Capture the cell that displays the provided text and extract its [x, y] central coordinate. 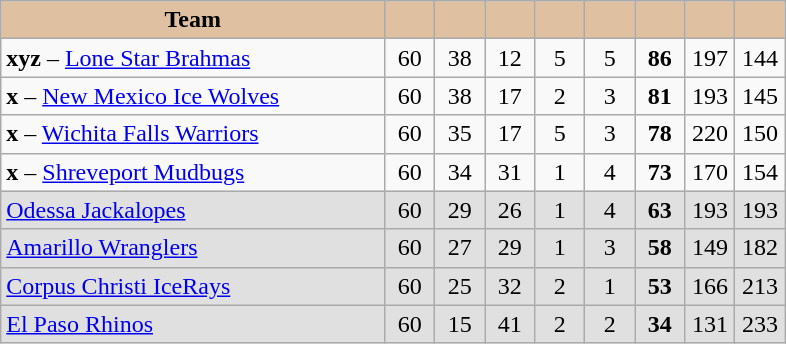
182 [760, 248]
Team [193, 20]
58 [660, 248]
81 [660, 96]
53 [660, 286]
220 [710, 134]
166 [710, 286]
27 [460, 248]
xyz – Lone Star Brahmas [193, 58]
197 [710, 58]
15 [460, 324]
154 [760, 172]
144 [760, 58]
El Paso Rhinos [193, 324]
25 [460, 286]
78 [660, 134]
86 [660, 58]
233 [760, 324]
32 [510, 286]
Odessa Jackalopes [193, 210]
41 [510, 324]
213 [760, 286]
Corpus Christi IceRays [193, 286]
150 [760, 134]
149 [710, 248]
145 [760, 96]
170 [710, 172]
63 [660, 210]
Amarillo Wranglers [193, 248]
x – Shreveport Mudbugs [193, 172]
x – New Mexico Ice Wolves [193, 96]
31 [510, 172]
35 [460, 134]
73 [660, 172]
12 [510, 58]
131 [710, 324]
x – Wichita Falls Warriors [193, 134]
26 [510, 210]
